Extract the [X, Y] coordinate from the center of the cell holding the provided text.  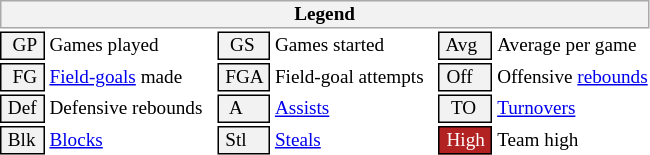
Defensive rebounds [131, 108]
Blk [22, 140]
Assists [354, 108]
Def [22, 108]
Stl [244, 140]
Games started [354, 46]
Avg [466, 46]
Games played [131, 46]
TO [466, 108]
Offensive rebounds [573, 77]
Off [466, 77]
Team high [573, 140]
GS [244, 46]
FG [22, 77]
Blocks [131, 140]
Field-goals made [131, 77]
FGA [244, 77]
A [244, 108]
High [466, 140]
GP [22, 46]
Steals [354, 140]
Average per game [573, 46]
Legend [324, 14]
Field-goal attempts [354, 77]
Turnovers [573, 108]
